Output the (X, Y) coordinate of the center of the cell containing the given text.  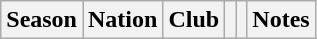
Club (194, 20)
Season (42, 20)
Notes (281, 20)
Nation (122, 20)
